Determine the [x, y] coordinate at the center of the cell enclosing the given text.  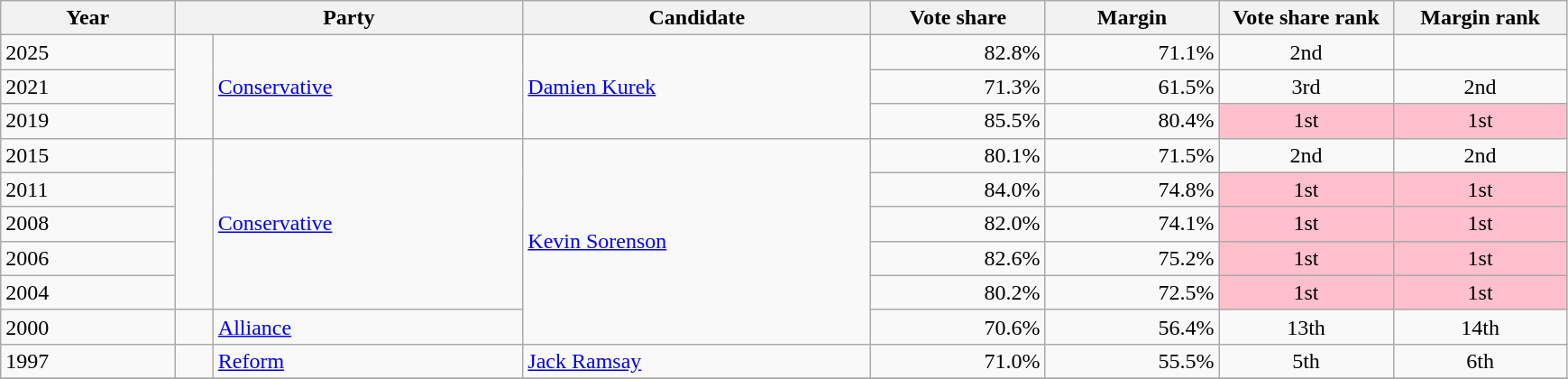
3rd [1306, 87]
70.6% [958, 327]
82.0% [958, 224]
55.5% [1132, 361]
13th [1306, 327]
Reform [368, 361]
80.1% [958, 155]
2004 [88, 292]
84.0% [958, 189]
71.3% [958, 87]
71.0% [958, 361]
74.1% [1132, 224]
2011 [88, 189]
Damien Kurek [697, 87]
Alliance [368, 327]
2015 [88, 155]
56.4% [1132, 327]
75.2% [1132, 258]
85.5% [958, 121]
72.5% [1132, 292]
2008 [88, 224]
5th [1306, 361]
2019 [88, 121]
Kevin Sorenson [697, 241]
82.8% [958, 52]
1997 [88, 361]
80.4% [1132, 121]
Margin rank [1481, 18]
71.5% [1132, 155]
Party [349, 18]
Margin [1132, 18]
2000 [88, 327]
2025 [88, 52]
80.2% [958, 292]
Year [88, 18]
6th [1481, 361]
Jack Ramsay [697, 361]
74.8% [1132, 189]
Candidate [697, 18]
61.5% [1132, 87]
2006 [88, 258]
14th [1481, 327]
71.1% [1132, 52]
Vote share [958, 18]
2021 [88, 87]
82.6% [958, 258]
Vote share rank [1306, 18]
